Identify which cell holds the provided text, then report its [X, Y] central coordinate. 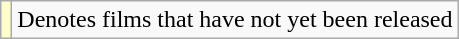
Denotes films that have not yet been released [235, 20]
